Output the [X, Y] coordinate of the center of the cell containing the given text.  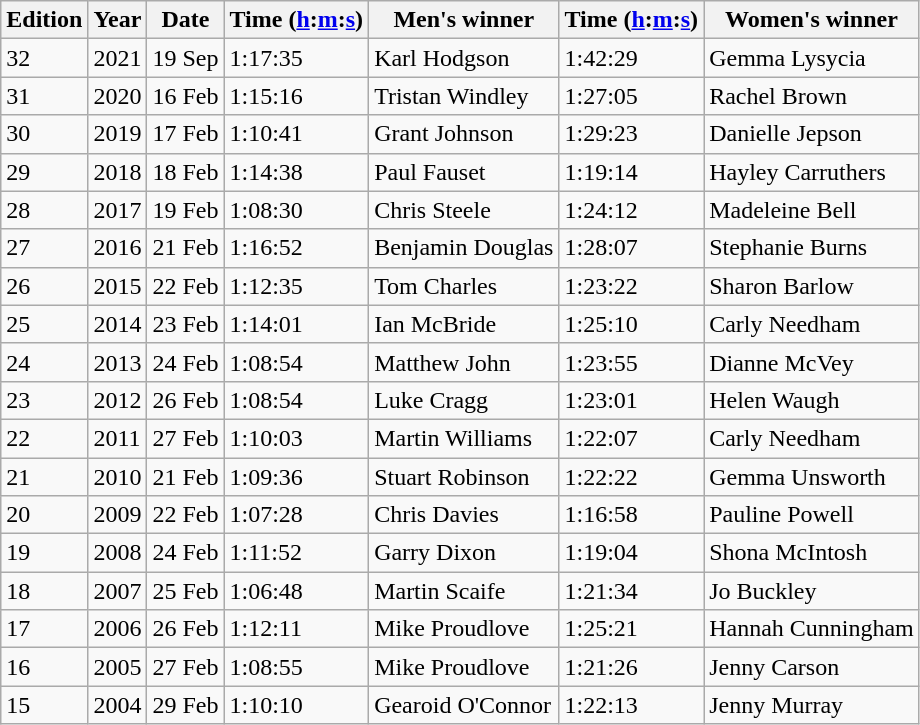
1:19:14 [632, 172]
Hayley Carruthers [812, 172]
Madeleine Bell [812, 210]
1:16:52 [296, 248]
Chris Davies [464, 515]
28 [44, 210]
2017 [118, 210]
Luke Cragg [464, 400]
1:14:38 [296, 172]
2019 [118, 134]
1:17:35 [296, 58]
1:22:22 [632, 477]
1:12:35 [296, 286]
23 [44, 400]
Matthew John [464, 362]
2016 [118, 248]
19 [44, 553]
1:09:36 [296, 477]
Stephanie Burns [812, 248]
2013 [118, 362]
1:21:26 [632, 667]
24 [44, 362]
1:23:55 [632, 362]
1:25:21 [632, 629]
2010 [118, 477]
2006 [118, 629]
27 [44, 248]
25 [44, 324]
1:28:07 [632, 248]
26 [44, 286]
2018 [118, 172]
30 [44, 134]
Ian McBride [464, 324]
1:08:30 [296, 210]
2005 [118, 667]
1:16:58 [632, 515]
Tristan Windley [464, 96]
2011 [118, 438]
1:14:01 [296, 324]
1:21:34 [632, 591]
2020 [118, 96]
1:23:22 [632, 286]
17 [44, 629]
Helen Waugh [812, 400]
Shona McIntosh [812, 553]
1:42:29 [632, 58]
Women's winner [812, 20]
15 [44, 705]
23 Feb [186, 324]
Edition [44, 20]
Tom Charles [464, 286]
Grant Johnson [464, 134]
1:07:28 [296, 515]
1:19:04 [632, 553]
1:27:05 [632, 96]
19 Feb [186, 210]
1:29:23 [632, 134]
Garry Dixon [464, 553]
Jo Buckley [812, 591]
Martin Williams [464, 438]
1:12:11 [296, 629]
22 [44, 438]
Karl Hodgson [464, 58]
1:10:41 [296, 134]
2014 [118, 324]
2007 [118, 591]
19 Sep [186, 58]
20 [44, 515]
1:10:10 [296, 705]
Gemma Unsworth [812, 477]
Gemma Lysycia [812, 58]
29 Feb [186, 705]
1:08:55 [296, 667]
2015 [118, 286]
Danielle Jepson [812, 134]
1:10:03 [296, 438]
Jenny Murray [812, 705]
Gearoid O'Connor [464, 705]
1:22:07 [632, 438]
21 [44, 477]
Stuart Robinson [464, 477]
Pauline Powell [812, 515]
2009 [118, 515]
2012 [118, 400]
Rachel Brown [812, 96]
18 [44, 591]
Sharon Barlow [812, 286]
1:11:52 [296, 553]
18 Feb [186, 172]
1:25:10 [632, 324]
17 Feb [186, 134]
Benjamin Douglas [464, 248]
Martin Scaife [464, 591]
2004 [118, 705]
Dianne McVey [812, 362]
1:22:13 [632, 705]
25 Feb [186, 591]
Hannah Cunningham [812, 629]
Date [186, 20]
Jenny Carson [812, 667]
Men's winner [464, 20]
1:24:12 [632, 210]
1:15:16 [296, 96]
2008 [118, 553]
32 [44, 58]
2021 [118, 58]
1:23:01 [632, 400]
29 [44, 172]
31 [44, 96]
Year [118, 20]
16 [44, 667]
1:06:48 [296, 591]
Chris Steele [464, 210]
Paul Fauset [464, 172]
16 Feb [186, 96]
